Identify which cell holds the provided text, then report its (X, Y) central coordinate. 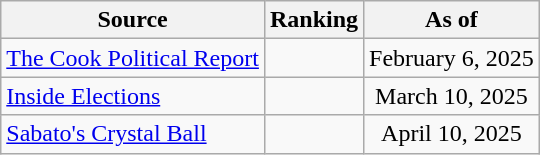
The Cook Political Report (133, 58)
April 10, 2025 (452, 134)
Source (133, 20)
Ranking (314, 20)
February 6, 2025 (452, 58)
Inside Elections (133, 96)
Sabato's Crystal Ball (133, 134)
March 10, 2025 (452, 96)
As of (452, 20)
